For the text-containing cell, return its midpoint in (X, Y) coordinate format. 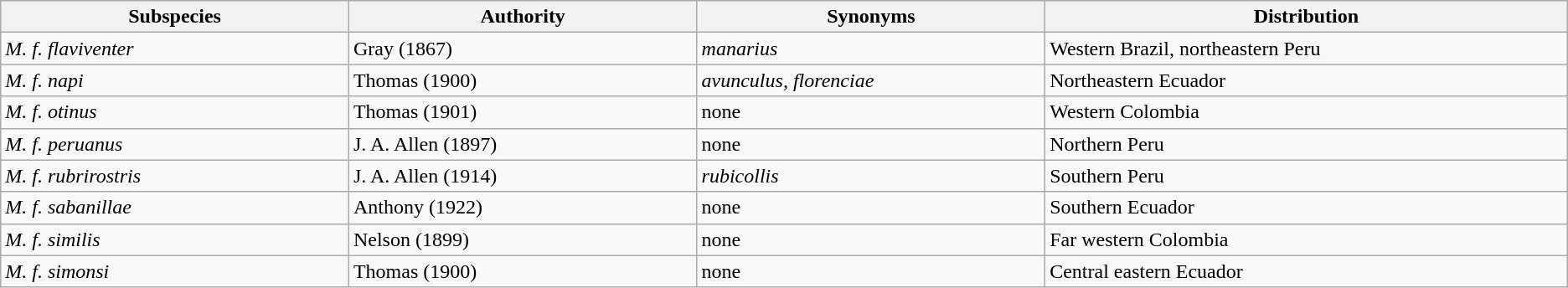
Anthony (1922) (523, 208)
manarius (871, 49)
Authority (523, 17)
Subspecies (175, 17)
Northern Peru (1307, 144)
Western Brazil, northeastern Peru (1307, 49)
M. f. rubrirostris (175, 176)
Southern Ecuador (1307, 208)
Nelson (1899) (523, 239)
Central eastern Ecuador (1307, 271)
Thomas (1901) (523, 112)
Far western Colombia (1307, 239)
M. f. peruanus (175, 144)
J. A. Allen (1897) (523, 144)
M. f. otinus (175, 112)
Synonyms (871, 17)
Distribution (1307, 17)
M. f. similis (175, 239)
J. A. Allen (1914) (523, 176)
Southern Peru (1307, 176)
rubicollis (871, 176)
M. f. sabanillae (175, 208)
M. f. simonsi (175, 271)
Gray (1867) (523, 49)
Northeastern Ecuador (1307, 80)
M. f. napi (175, 80)
avunculus, florenciae (871, 80)
Western Colombia (1307, 112)
M. f. flaviventer (175, 49)
